Output the (x, y) coordinate of the center of the cell containing the given text.  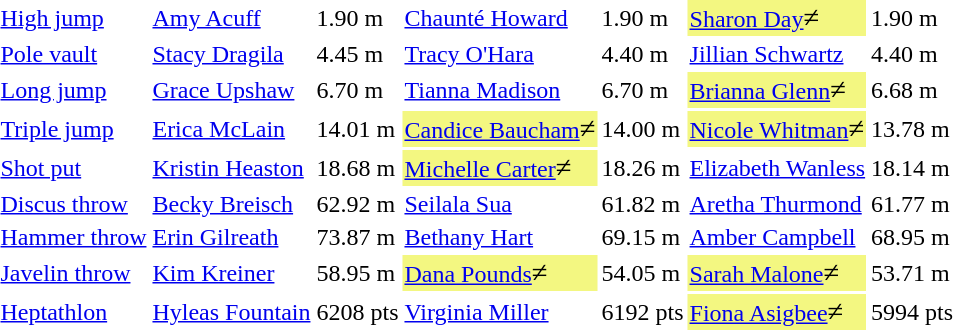
Elizabeth Wanless (778, 168)
14.01 m (358, 129)
Virginia Miller (500, 312)
62.92 m (358, 204)
Erica McLain (232, 129)
Bethany Hart (500, 237)
18.26 m (642, 168)
Fiona Asigbee≠ (778, 312)
Brianna Glenn≠ (778, 90)
Nicole Whitman≠ (778, 129)
Amber Campbell (778, 237)
61.82 m (642, 204)
Aretha Thurmond (778, 204)
6208 pts (358, 312)
6192 pts (642, 312)
Sarah Malone≠ (778, 273)
Sharon Day≠ (778, 18)
Seilala Sua (500, 204)
18.68 m (358, 168)
Tianna Madison (500, 90)
14.00 m (642, 129)
Chaunté Howard (500, 18)
Becky Breisch (232, 204)
Erin Gilreath (232, 237)
Michelle Carter≠ (500, 168)
Candice Baucham≠ (500, 129)
Jillian Schwartz (778, 54)
Dana Pounds≠ (500, 273)
Hyleas Fountain (232, 312)
73.87 m (358, 237)
Kim Kreiner (232, 273)
69.15 m (642, 237)
54.05 m (642, 273)
Tracy O'Hara (500, 54)
Kristin Heaston (232, 168)
58.95 m (358, 273)
4.45 m (358, 54)
Grace Upshaw (232, 90)
Stacy Dragila (232, 54)
4.40 m (642, 54)
Amy Acuff (232, 18)
